Output the [X, Y] coordinate of the center of the cell containing the given text.  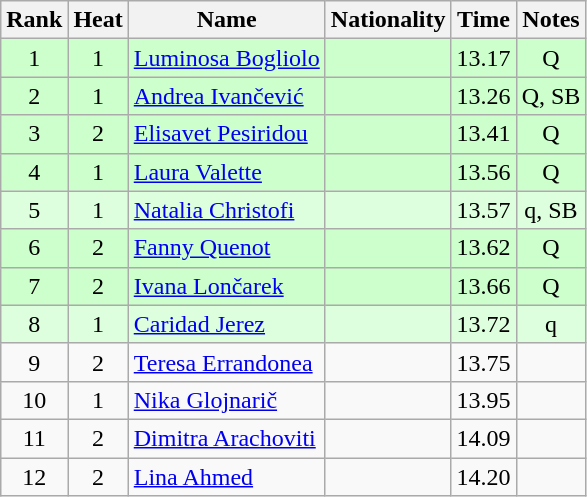
6 [34, 248]
Dimitra Arachoviti [226, 438]
4 [34, 172]
Rank [34, 20]
13.62 [484, 248]
Q, SB [551, 96]
13.75 [484, 362]
Luminosa Bogliolo [226, 58]
q, SB [551, 210]
Teresa Errandonea [226, 362]
Andrea Ivančević [226, 96]
q [551, 324]
Natalia Christofi [226, 210]
5 [34, 210]
Nationality [388, 20]
Ivana Lončarek [226, 286]
Time [484, 20]
Heat [98, 20]
11 [34, 438]
13.57 [484, 210]
Nika Glojnarič [226, 400]
Elisavet Pesiridou [226, 134]
Laura Valette [226, 172]
13.17 [484, 58]
13.95 [484, 400]
Lina Ahmed [226, 477]
Caridad Jerez [226, 324]
9 [34, 362]
13.72 [484, 324]
7 [34, 286]
14.20 [484, 477]
13.26 [484, 96]
13.56 [484, 172]
12 [34, 477]
Name [226, 20]
10 [34, 400]
Notes [551, 20]
13.66 [484, 286]
8 [34, 324]
13.41 [484, 134]
3 [34, 134]
Fanny Quenot [226, 248]
14.09 [484, 438]
